Return [x, y] of the center of cell containing provided text 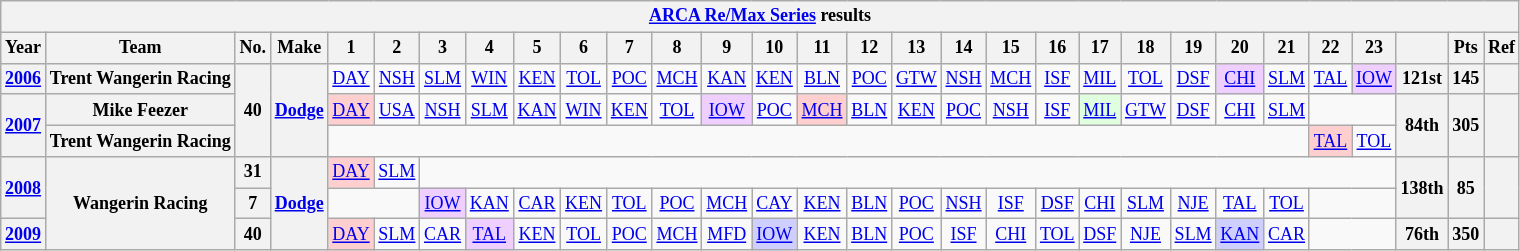
85 [1466, 188]
18 [1146, 48]
11 [822, 48]
12 [870, 48]
76th [1422, 234]
138th [1422, 188]
CAY [775, 204]
2 [397, 48]
6 [584, 48]
21 [1287, 48]
Team [140, 48]
USA [397, 110]
16 [1058, 48]
15 [1011, 48]
350 [1466, 234]
2007 [24, 125]
19 [1193, 48]
23 [1374, 48]
10 [775, 48]
8 [677, 48]
13 [917, 48]
9 [727, 48]
4 [489, 48]
305 [1466, 125]
22 [1330, 48]
ARCA Re/Max Series results [760, 16]
Wangerin Racing [140, 204]
Ref [1502, 48]
17 [1100, 48]
MFD [727, 234]
Make [299, 48]
1 [351, 48]
2008 [24, 188]
5 [537, 48]
No. [252, 48]
31 [252, 172]
Mike Feezer [140, 110]
3 [443, 48]
145 [1466, 78]
2006 [24, 78]
Pts [1466, 48]
14 [964, 48]
20 [1240, 48]
Year [24, 48]
84th [1422, 125]
121st [1422, 78]
2009 [24, 234]
